Return the (x, y) coordinate for the center point of the cell that contains the specified text.  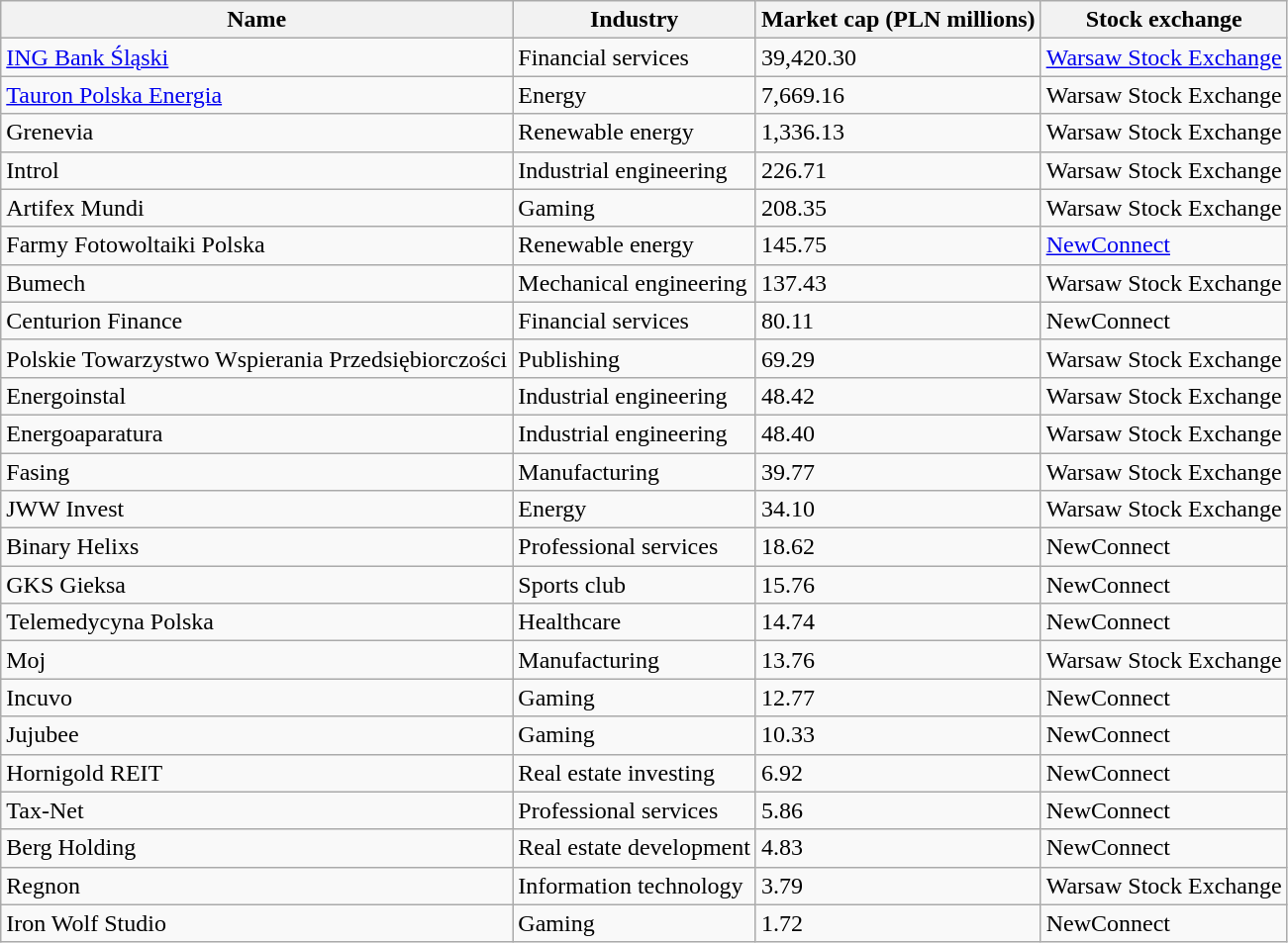
208.35 (898, 208)
1.72 (898, 923)
80.11 (898, 321)
Polskie Towarzystwo Wspierania Przedsiębiorczości (257, 358)
Artifex Mundi (257, 208)
Healthcare (635, 622)
Name (257, 20)
Berg Holding (257, 848)
226.71 (898, 170)
Industry (635, 20)
Hornigold REIT (257, 773)
Bumech (257, 283)
Mechanical engineering (635, 283)
12.77 (898, 698)
Jujubee (257, 735)
JWW Invest (257, 510)
15.76 (898, 585)
Moj (257, 660)
Regnon (257, 886)
1,336.13 (898, 133)
39,420.30 (898, 57)
34.10 (898, 510)
Fasing (257, 472)
3.79 (898, 886)
Binary Helixs (257, 547)
Publishing (635, 358)
Grenevia (257, 133)
48.42 (898, 396)
10.33 (898, 735)
39.77 (898, 472)
Centurion Finance (257, 321)
Telemedycyna Polska (257, 622)
Sports club (635, 585)
69.29 (898, 358)
48.40 (898, 433)
Iron Wolf Studio (257, 923)
Real estate development (635, 848)
Tax-Net (257, 810)
ING Bank Śląski (257, 57)
7,669.16 (898, 95)
Farmy Fotowoltaiki Polska (257, 245)
Incuvo (257, 698)
145.75 (898, 245)
137.43 (898, 283)
4.83 (898, 848)
13.76 (898, 660)
Energoinstal (257, 396)
Real estate investing (635, 773)
Information technology (635, 886)
Introl (257, 170)
18.62 (898, 547)
GKS Gieksa (257, 585)
5.86 (898, 810)
14.74 (898, 622)
Market cap (PLN millions) (898, 20)
Stock exchange (1164, 20)
6.92 (898, 773)
Energoaparatura (257, 433)
Tauron Polska Energia (257, 95)
